Pinpoint the cell where the given text exists, returning its (X, Y) midpoint coordinate. 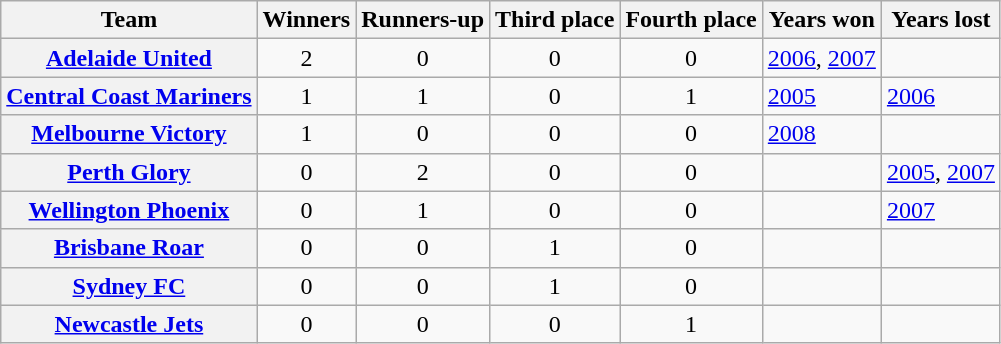
Runners-up (423, 20)
Newcastle Jets (129, 324)
2008 (822, 134)
Winners (306, 20)
Fourth place (691, 20)
Wellington Phoenix (129, 210)
Team (129, 20)
Perth Glory (129, 172)
2005, 2007 (940, 172)
2006, 2007 (822, 58)
Brisbane Roar (129, 248)
Years won (822, 20)
Melbourne Victory (129, 134)
2006 (940, 96)
Adelaide United (129, 58)
Years lost (940, 20)
Central Coast Mariners (129, 96)
Sydney FC (129, 286)
2007 (940, 210)
Third place (555, 20)
2005 (822, 96)
